Capture the cell that displays the provided text and extract its (x, y) central coordinate. 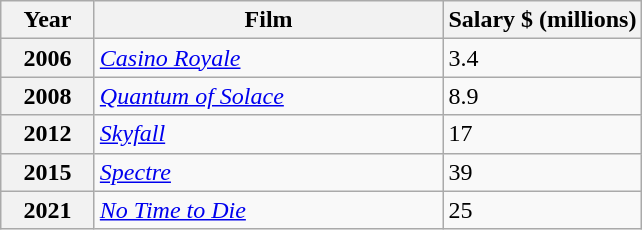
8.9 (542, 96)
2012 (48, 134)
Casino Royale (268, 58)
Salary $ (millions) (542, 20)
17 (542, 134)
2006 (48, 58)
No Time to Die (268, 210)
Year (48, 20)
2015 (48, 172)
Skyfall (268, 134)
Quantum of Solace (268, 96)
25 (542, 210)
2008 (48, 96)
39 (542, 172)
Spectre (268, 172)
2021 (48, 210)
3.4 (542, 58)
Film (268, 20)
